Extract the (X, Y) coordinate from the center of the cell holding the provided text.  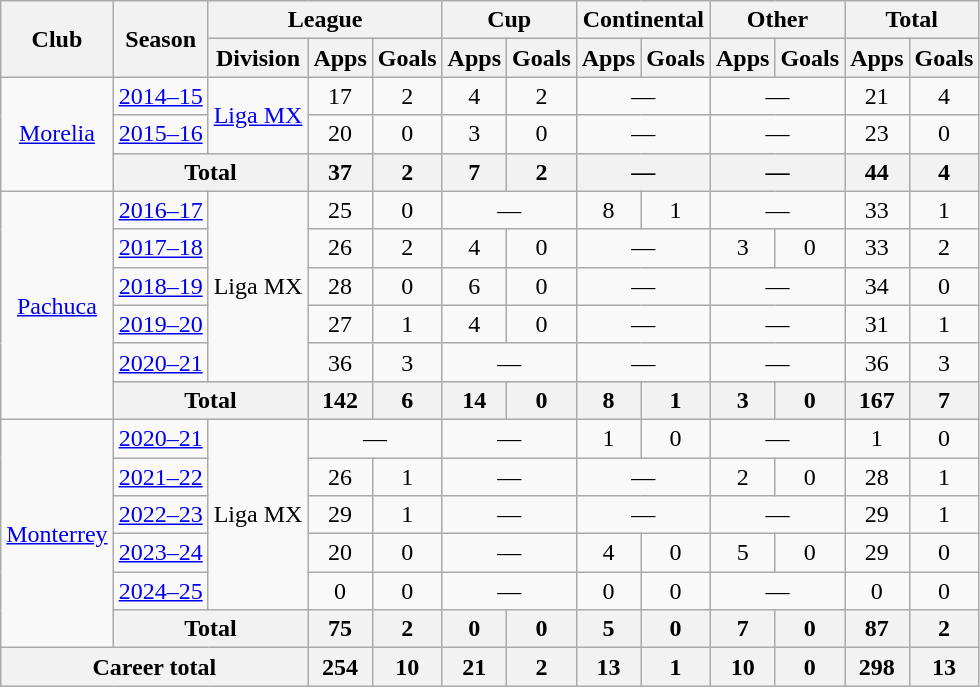
2014–15 (160, 96)
Monterrey (57, 533)
2022–23 (160, 515)
Continental (643, 20)
2023–24 (160, 553)
75 (340, 629)
Season (160, 39)
2024–25 (160, 591)
Cup (509, 20)
167 (877, 400)
17 (340, 96)
31 (877, 324)
Other (777, 20)
2016–17 (160, 210)
37 (340, 172)
Division (258, 58)
League (325, 20)
2015–16 (160, 134)
Pachuca (57, 305)
2019–20 (160, 324)
25 (340, 210)
27 (340, 324)
2017–18 (160, 248)
2018–19 (160, 286)
Club (57, 39)
44 (877, 172)
Morelia (57, 134)
298 (877, 667)
14 (474, 400)
34 (877, 286)
87 (877, 629)
Career total (154, 667)
2021–22 (160, 477)
142 (340, 400)
254 (340, 667)
23 (877, 134)
